Scan for the cell matching the given text and deliver its [x, y] coordinate at center. 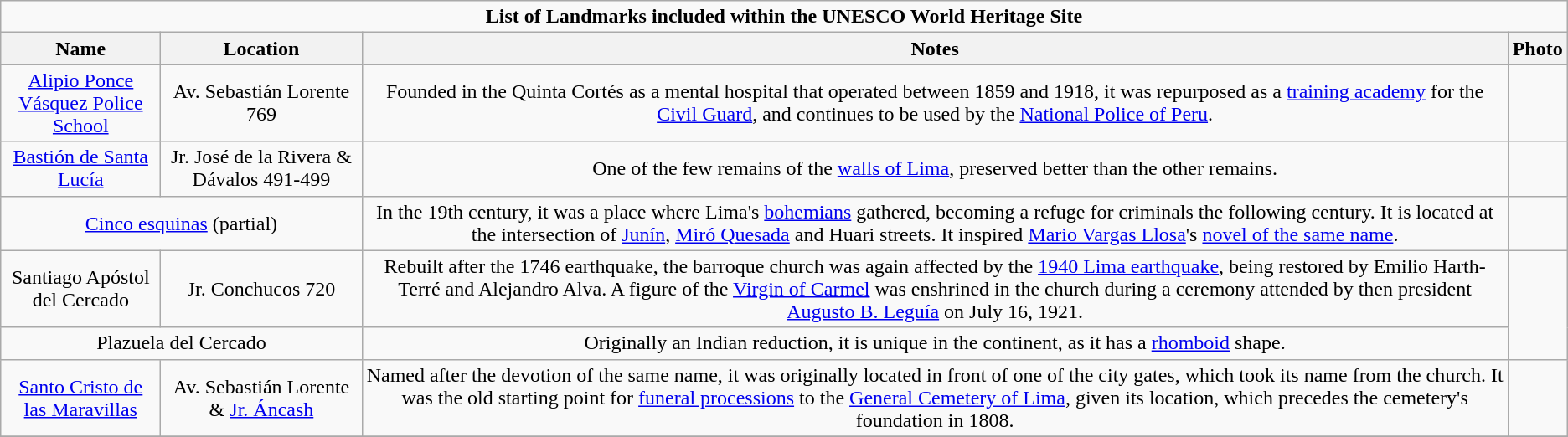
Jr. Conchucos 720 [261, 289]
Cinco esquinas (partial) [181, 223]
Name [80, 49]
Santo Cristo de las Maravillas [80, 398]
List of Landmarks included within the UNESCO World Heritage Site [784, 17]
Jr. José de la Rivera & Dávalos 491-499 [261, 169]
Bastión de Santa Lucía [80, 169]
One of the few remains of the walls of Lima, preserved better than the other remains. [935, 169]
Alipio Ponce Vásquez Police School [80, 103]
Notes [935, 49]
Av. Sebastián Lorente 769 [261, 103]
Location [261, 49]
Av. Sebastián Lorente & Jr. Áncash [261, 398]
Santiago Apóstol del Cercado [80, 289]
Originally an Indian reduction, it is unique in the continent, as it has a rhomboid shape. [935, 343]
Plazuela del Cercado [181, 343]
Photo [1538, 49]
